For the text-containing cell, return its midpoint in (X, Y) coordinate format. 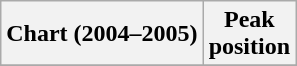
Peakposition (249, 34)
Chart (2004–2005) (102, 34)
